From the cell containing the given text, extract its center point as (X, Y) coordinate. 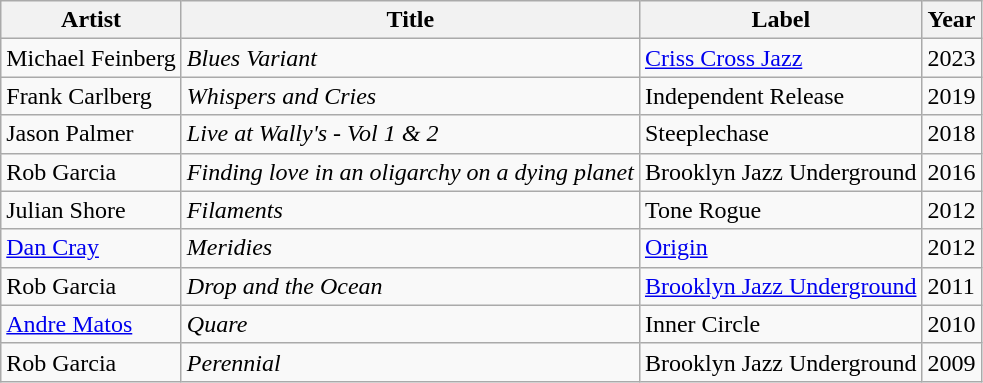
Artist (92, 20)
2016 (952, 172)
Filaments (410, 210)
2019 (952, 96)
Criss Cross Jazz (780, 58)
Title (410, 20)
2009 (952, 362)
Finding love in an oligarchy on a dying planet (410, 172)
2010 (952, 324)
Perennial (410, 362)
Independent Release (780, 96)
Tone Rogue (780, 210)
Blues Variant (410, 58)
Dan Cray (92, 248)
Quare (410, 324)
Frank Carlberg (92, 96)
Label (780, 20)
Live at Wally's - Vol 1 & 2 (410, 134)
Steeplechase (780, 134)
Whispers and Cries (410, 96)
Michael Feinberg (92, 58)
2011 (952, 286)
Drop and the Ocean (410, 286)
Year (952, 20)
Jason Palmer (92, 134)
Meridies (410, 248)
Julian Shore (92, 210)
Inner Circle (780, 324)
Andre Matos (92, 324)
Origin (780, 248)
2018 (952, 134)
2023 (952, 58)
